From the cell containing the given text, extract its center point as [X, Y] coordinate. 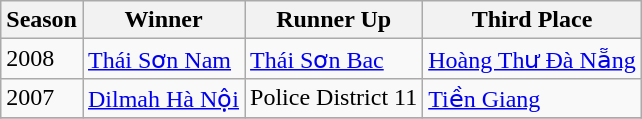
Thái Sơn Bac [334, 59]
Police District 11 [334, 98]
Runner Up [334, 20]
Third Place [532, 20]
Hoàng Thư Đà Nẵng [532, 59]
Tiền Giang [532, 98]
Winner [163, 20]
2007 [42, 98]
Season [42, 20]
2008 [42, 59]
Dilmah Hà Nội [163, 98]
Thái Sơn Nam [163, 59]
